Provide the (x, y) coordinate of the cell's center where the given text is located.  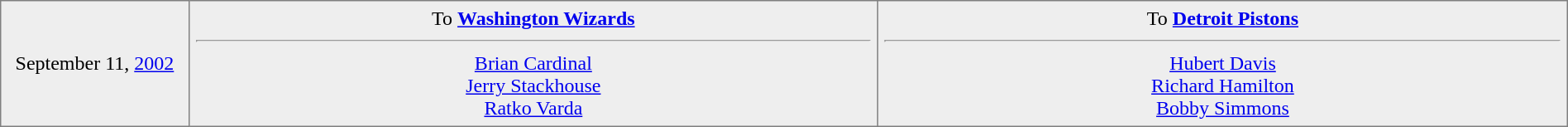
September 11, 2002 (94, 64)
To Detroit PistonsHubert DavisRichard HamiltonBobby Simmons (1223, 64)
To Washington WizardsBrian CardinalJerry StackhouseRatko Varda (533, 64)
